For the text-containing cell, return its midpoint in [X, Y] coordinate format. 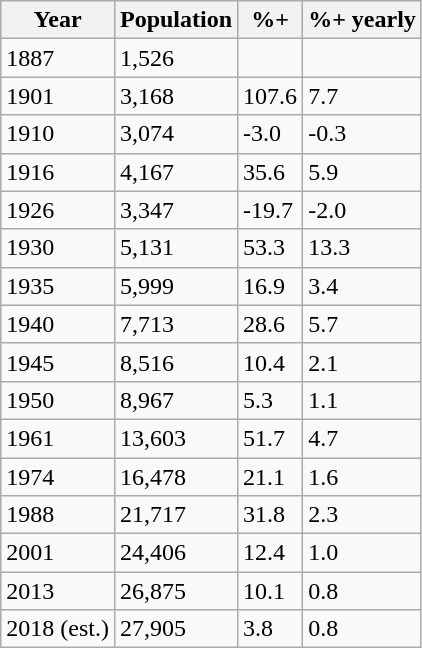
1940 [58, 324]
5,131 [176, 248]
26,875 [176, 591]
5.9 [362, 172]
5.7 [362, 324]
1926 [58, 210]
2013 [58, 591]
1950 [58, 400]
3,168 [176, 96]
%+ [270, 20]
8,967 [176, 400]
1.1 [362, 400]
Year [58, 20]
51.7 [270, 438]
16.9 [270, 286]
Population [176, 20]
1.6 [362, 477]
7,713 [176, 324]
4,167 [176, 172]
1910 [58, 134]
28.6 [270, 324]
13,603 [176, 438]
5,999 [176, 286]
4.7 [362, 438]
1887 [58, 58]
8,516 [176, 362]
3.4 [362, 286]
21.1 [270, 477]
-2.0 [362, 210]
2001 [58, 553]
-3.0 [270, 134]
31.8 [270, 515]
21,717 [176, 515]
2.3 [362, 515]
3.8 [270, 629]
1901 [58, 96]
2.1 [362, 362]
-0.3 [362, 134]
1961 [58, 438]
1930 [58, 248]
1935 [58, 286]
3,074 [176, 134]
%+ yearly [362, 20]
24,406 [176, 553]
1.0 [362, 553]
1974 [58, 477]
1945 [58, 362]
53.3 [270, 248]
12.4 [270, 553]
2018 (est.) [58, 629]
-19.7 [270, 210]
1916 [58, 172]
7.7 [362, 96]
27,905 [176, 629]
1988 [58, 515]
35.6 [270, 172]
13.3 [362, 248]
3,347 [176, 210]
1,526 [176, 58]
10.4 [270, 362]
10.1 [270, 591]
5.3 [270, 400]
16,478 [176, 477]
107.6 [270, 96]
